Extract the (X, Y) coordinate from the center of the cell holding the provided text.  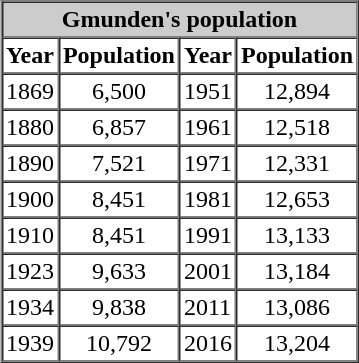
13,133 (296, 236)
13,204 (296, 344)
Gmunden's population (179, 20)
1890 (30, 164)
1880 (30, 128)
13,086 (296, 308)
1951 (208, 92)
10,792 (118, 344)
9,838 (118, 308)
1869 (30, 92)
1939 (30, 344)
1961 (208, 128)
12,331 (296, 164)
12,653 (296, 200)
6,857 (118, 128)
1971 (208, 164)
9,633 (118, 272)
6,500 (118, 92)
1991 (208, 236)
1923 (30, 272)
2001 (208, 272)
12,894 (296, 92)
1910 (30, 236)
2011 (208, 308)
1934 (30, 308)
1981 (208, 200)
12,518 (296, 128)
13,184 (296, 272)
7,521 (118, 164)
2016 (208, 344)
1900 (30, 200)
